Provide the [X, Y] coordinate of the cell's center where the given text is located.  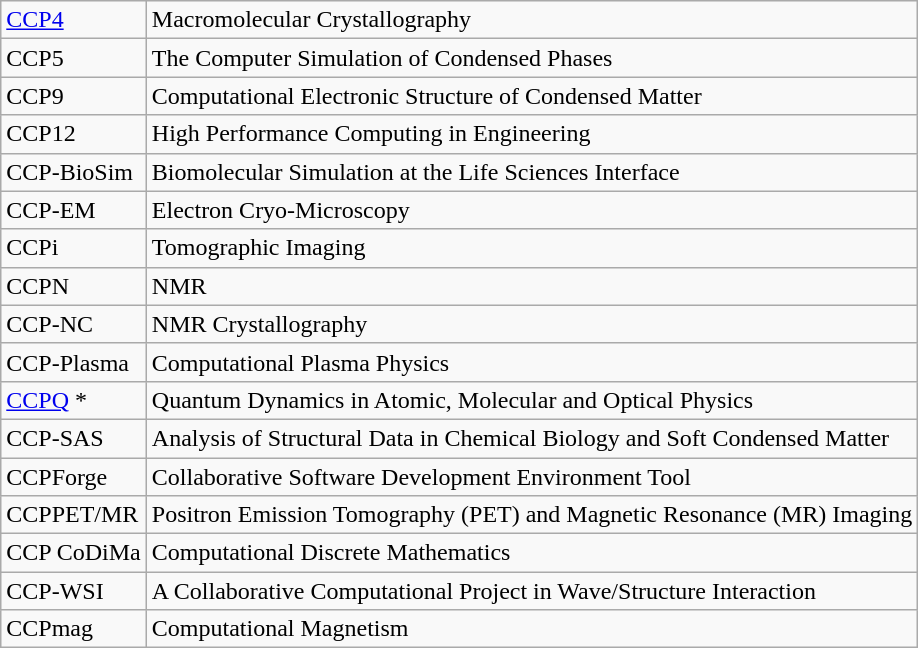
A Collaborative Computational Project in Wave/Structure Interaction [532, 591]
CCP-WSI [74, 591]
High Performance Computing in Engineering [532, 134]
CCP-Plasma [74, 362]
CCPN [74, 286]
Computational Magnetism [532, 629]
CCPPET/MR [74, 515]
Biomolecular Simulation at the Life Sciences Interface [532, 172]
NMR [532, 286]
CCP CoDiMa [74, 553]
NMR Crystallography [532, 324]
CCPmag [74, 629]
Macromolecular Crystallography [532, 20]
CCP-EM [74, 210]
Electron Cryo-Microscopy [532, 210]
Tomographic Imaging [532, 248]
CCP4 [74, 20]
Computational Plasma Physics [532, 362]
CCP9 [74, 96]
Computational Electronic Structure of Condensed Matter [532, 96]
Computational Discrete Mathematics [532, 553]
The Computer Simulation of Condensed Phases [532, 58]
Collaborative Software Development Environment Tool [532, 477]
CCPForge [74, 477]
CCP-SAS [74, 438]
CCP5 [74, 58]
Analysis of Structural Data in Chemical Biology and Soft Condensed Matter [532, 438]
CCPQ * [74, 400]
CCP-NC [74, 324]
CCPi [74, 248]
CCP12 [74, 134]
Positron Emission Tomography (PET) and Magnetic Resonance (MR) Imaging [532, 515]
Quantum Dynamics in Atomic, Molecular and Optical Physics [532, 400]
CCP-BioSim [74, 172]
